Return (x, y) of the center of cell containing provided text 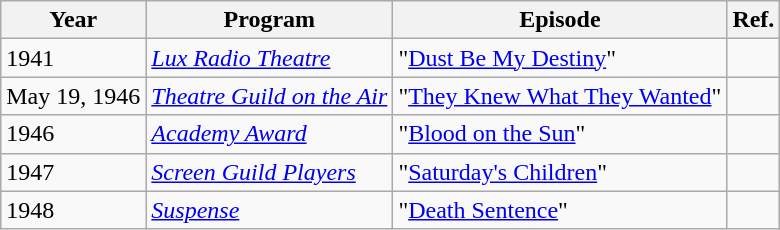
1941 (74, 58)
May 19, 1946 (74, 96)
1948 (74, 210)
"Blood on the Sun" (560, 134)
"Death Sentence" (560, 210)
1946 (74, 134)
Academy Award (270, 134)
Ref. (754, 20)
"Dust Be My Destiny" (560, 58)
Theatre Guild on the Air (270, 96)
Program (270, 20)
Year (74, 20)
Suspense (270, 210)
Episode (560, 20)
"They Knew What They Wanted" (560, 96)
Screen Guild Players (270, 172)
Lux Radio Theatre (270, 58)
1947 (74, 172)
"Saturday's Children" (560, 172)
